Extract the [X, Y] coordinate from the center of the cell holding the provided text.  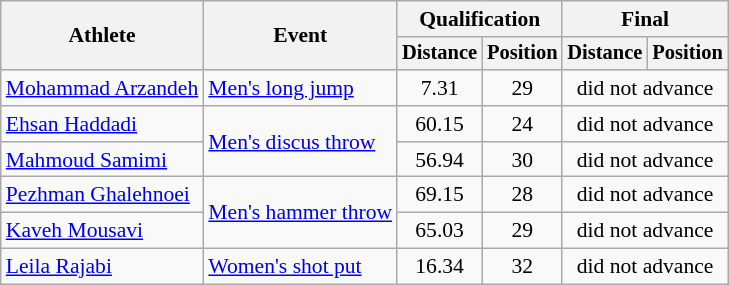
60.15 [440, 124]
Men's discus throw [300, 142]
Mahmoud Samimi [102, 160]
Men's hammer throw [300, 212]
69.15 [440, 195]
Athlete [102, 36]
Leila Rajabi [102, 267]
Mohammad Arzandeh [102, 88]
65.03 [440, 231]
Event [300, 36]
Pezhman Ghalehnoei [102, 195]
Kaveh Mousavi [102, 231]
32 [522, 267]
Ehsan Haddadi [102, 124]
56.94 [440, 160]
7.31 [440, 88]
Qualification [480, 19]
28 [522, 195]
16.34 [440, 267]
Women's shot put [300, 267]
Final [644, 19]
Men's long jump [300, 88]
24 [522, 124]
30 [522, 160]
